Extract the (X, Y) coordinate from the center of the cell holding the provided text.  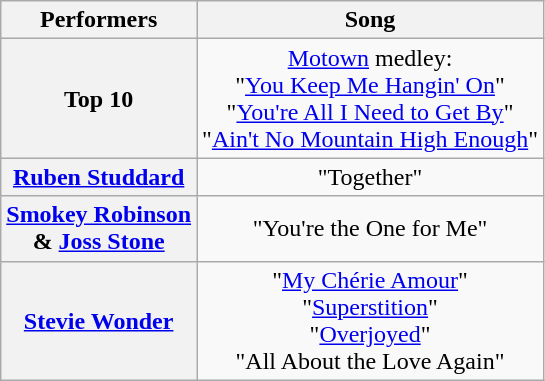
"You're the One for Me" (370, 228)
"Together" (370, 177)
Top 10 (99, 98)
Song (370, 20)
Ruben Studdard (99, 177)
Stevie Wonder (99, 320)
Smokey Robinson& Joss Stone (99, 228)
Motown medley:"You Keep Me Hangin' On""You're All I Need to Get By""Ain't No Mountain High Enough" (370, 98)
Performers (99, 20)
"My Chérie Amour""Superstition""Overjoyed""All About the Love Again" (370, 320)
